From the cell containing the given text, extract its center point as [x, y] coordinate. 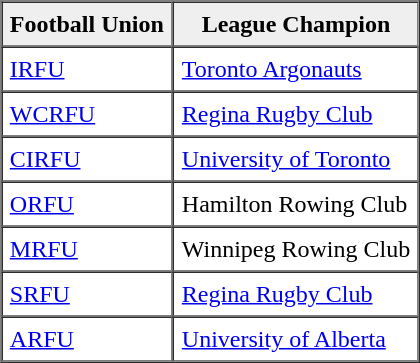
University of Alberta [296, 338]
Hamilton Rowing Club [296, 204]
IRFU [87, 68]
League Champion [296, 24]
ORFU [87, 204]
SRFU [87, 294]
CIRFU [87, 158]
WCRFU [87, 114]
University of Toronto [296, 158]
ARFU [87, 338]
MRFU [87, 248]
Toronto Argonauts [296, 68]
Winnipeg Rowing Club [296, 248]
Football Union [87, 24]
